For the text-containing cell, return its midpoint in [X, Y] coordinate format. 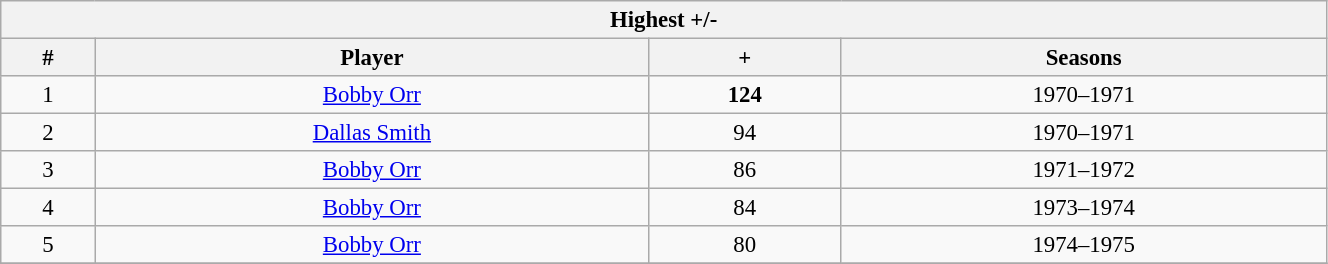
80 [745, 245]
94 [745, 133]
# [48, 58]
Highest +/- [664, 20]
Dallas Smith [372, 133]
1973–1974 [1084, 208]
Seasons [1084, 58]
1974–1975 [1084, 245]
+ [745, 58]
2 [48, 133]
124 [745, 95]
4 [48, 208]
3 [48, 170]
1971–1972 [1084, 170]
Player [372, 58]
1 [48, 95]
86 [745, 170]
5 [48, 245]
84 [745, 208]
